Output the [x, y] coordinate of the center of the cell containing the given text.  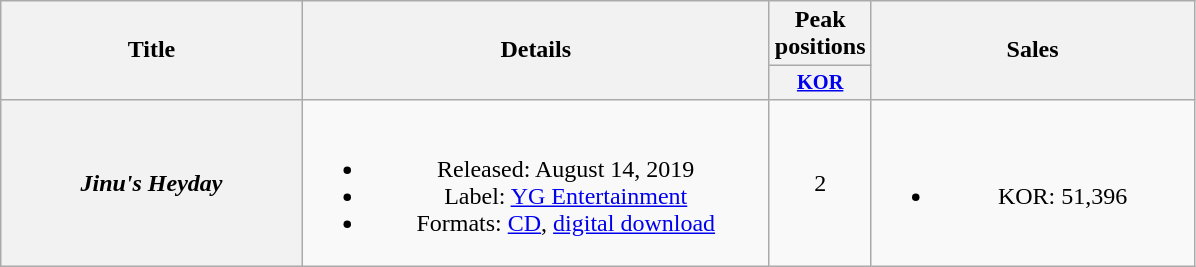
KOR [820, 83]
Jinu's Heyday [152, 182]
KOR: 51,396 [1032, 182]
Details [536, 50]
2 [820, 182]
Sales [1032, 50]
Title [152, 50]
Peak positions [820, 34]
Released: August 14, 2019Label: YG EntertainmentFormats: CD, digital download [536, 182]
